Find where the given text appears and provide that cell's center as (X, Y) coordinate. 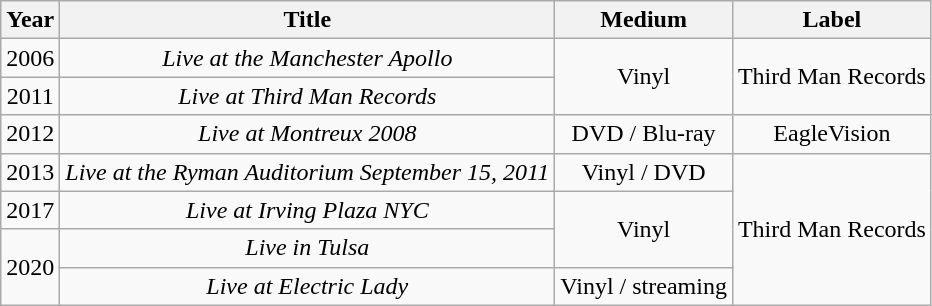
DVD / Blu-ray (644, 134)
2017 (30, 210)
Live at the Manchester Apollo (308, 58)
2006 (30, 58)
Live in Tulsa (308, 248)
Vinyl / streaming (644, 286)
Live at the Ryman Auditorium September 15, 2011 (308, 172)
Year (30, 20)
2012 (30, 134)
EagleVision (832, 134)
Label (832, 20)
Live at Irving Plaza NYC (308, 210)
2020 (30, 267)
Live at Montreux 2008 (308, 134)
2013 (30, 172)
2011 (30, 96)
Medium (644, 20)
Live at Third Man Records (308, 96)
Vinyl / DVD (644, 172)
Live at Electric Lady (308, 286)
Title (308, 20)
